Identify which cell holds the provided text, then report its [x, y] central coordinate. 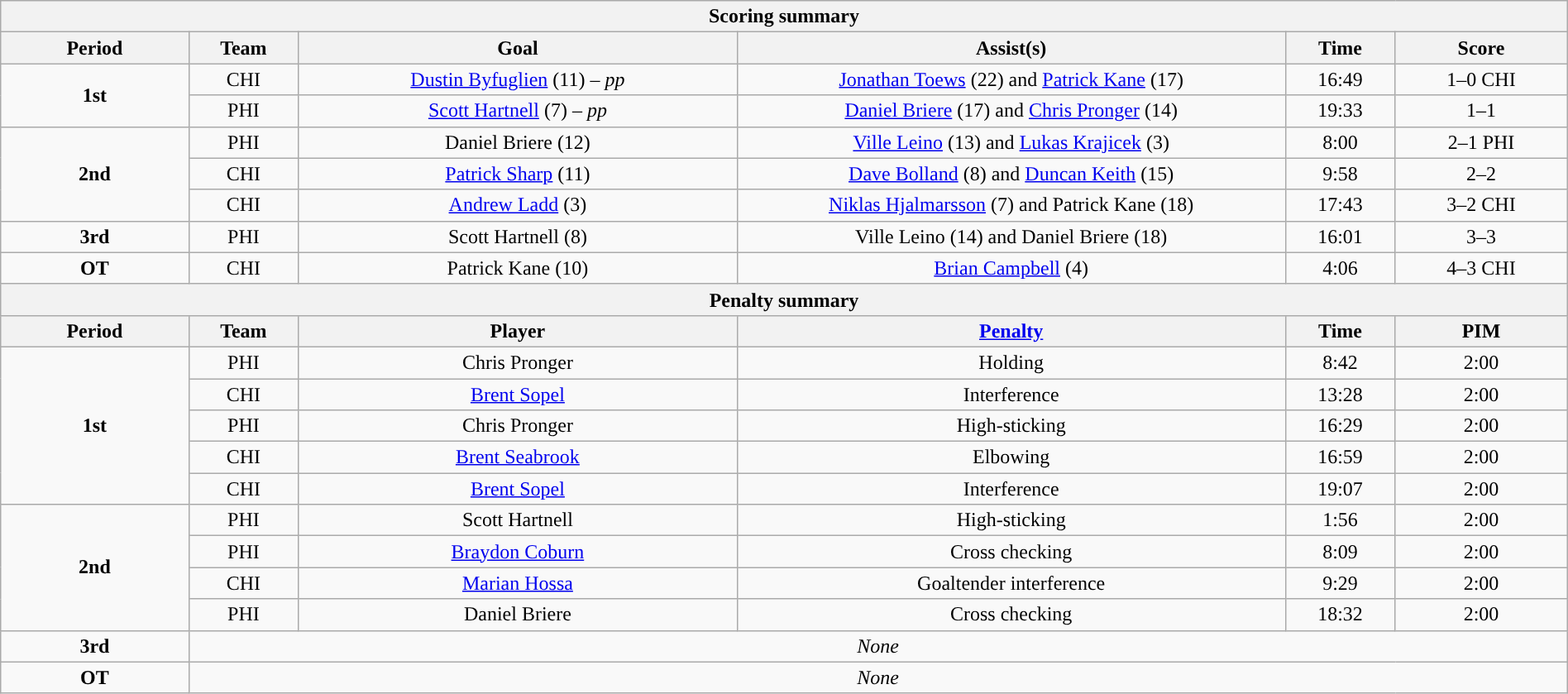
Holding [1011, 362]
Patrick Kane (10) [518, 268]
Andrew Ladd (3) [518, 205]
Ville Leino (14) and Daniel Briere (18) [1011, 237]
Dave Bolland (8) and Duncan Keith (15) [1011, 174]
Daniel Briere [518, 615]
Scoring summary [784, 17]
Brent Seabrook [518, 457]
2–2 [1481, 174]
1:56 [1340, 520]
19:07 [1340, 489]
Ville Leino (13) and Lukas Krajicek (3) [1011, 142]
Daniel Briere (12) [518, 142]
16:01 [1340, 237]
17:43 [1340, 205]
Dustin Byfuglien (11) – pp [518, 79]
1–0 CHI [1481, 79]
8:09 [1340, 552]
19:33 [1340, 111]
8:00 [1340, 142]
Jonathan Toews (22) and Patrick Kane (17) [1011, 79]
Brian Campbell (4) [1011, 268]
16:29 [1340, 426]
Score [1481, 48]
Patrick Sharp (11) [518, 174]
Scott Hartnell [518, 520]
16:59 [1340, 457]
13:28 [1340, 395]
Penalty [1011, 331]
Penalty summary [784, 299]
9:29 [1340, 583]
Assist(s) [1011, 48]
PIM [1481, 331]
16:49 [1340, 79]
Marian Hossa [518, 583]
Daniel Briere (17) and Chris Pronger (14) [1011, 111]
3–3 [1481, 237]
8:42 [1340, 362]
18:32 [1340, 615]
Elbowing [1011, 457]
9:58 [1340, 174]
Goal [518, 48]
4–3 CHI [1481, 268]
Braydon Coburn [518, 552]
Goaltender interference [1011, 583]
3–2 CHI [1481, 205]
4:06 [1340, 268]
Scott Hartnell (7) – pp [518, 111]
Scott Hartnell (8) [518, 237]
1–1 [1481, 111]
2–1 PHI [1481, 142]
Niklas Hjalmarsson (7) and Patrick Kane (18) [1011, 205]
Player [518, 331]
